Identify which cell holds the provided text, then report its (X, Y) central coordinate. 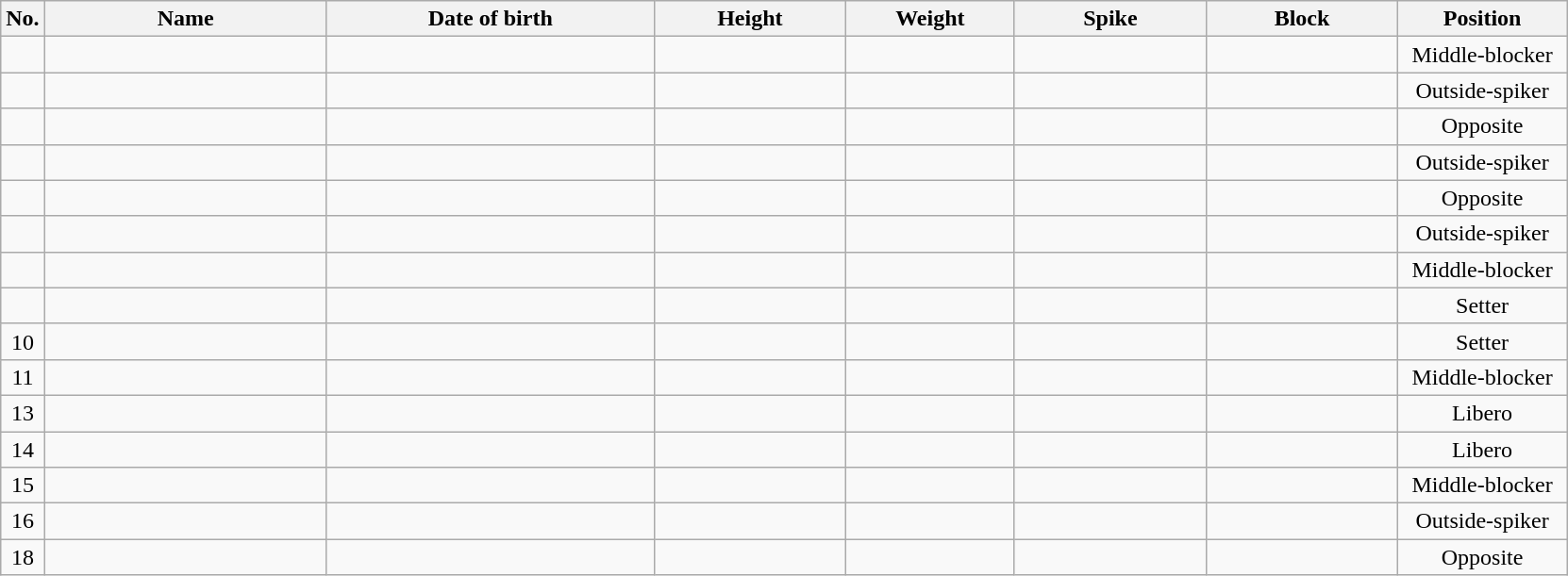
16 (23, 521)
14 (23, 450)
11 (23, 377)
15 (23, 485)
Block (1302, 19)
Weight (930, 19)
Height (749, 19)
Name (185, 19)
Spike (1109, 19)
10 (23, 341)
Position (1483, 19)
18 (23, 557)
No. (23, 19)
Date of birth (491, 19)
13 (23, 413)
